Scan for the cell matching the given text and deliver its (X, Y) coordinate at center. 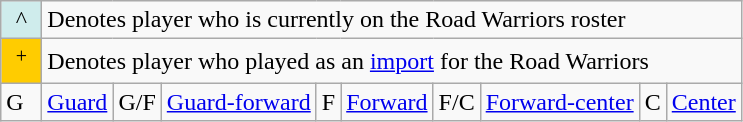
Denotes player who played as an import for the Road Warriors (392, 62)
G (22, 102)
Guard (78, 102)
C (652, 102)
F/C (456, 102)
Center (704, 102)
Forward-center (560, 102)
Denotes player who is currently on the Road Warriors roster (392, 20)
^ (22, 20)
G/F (137, 102)
Forward (387, 102)
+ (22, 62)
F (328, 102)
Guard-forward (238, 102)
